Capture the cell that displays the provided text and extract its (X, Y) central coordinate. 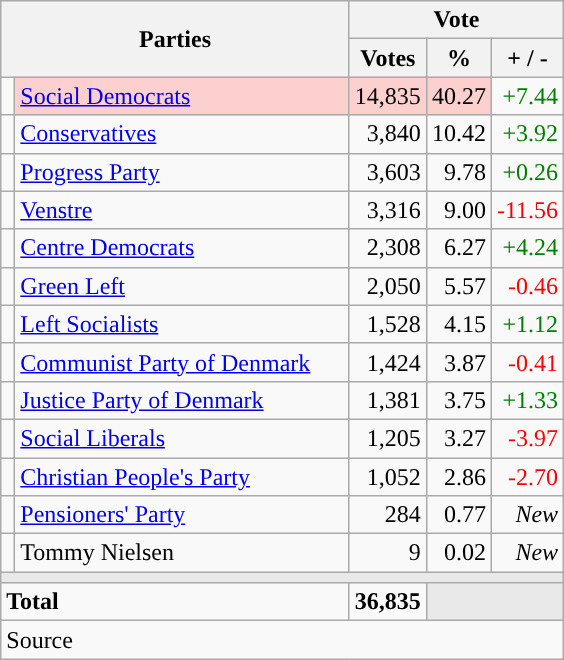
3.75 (458, 400)
0.77 (458, 515)
5.57 (458, 286)
Progress Party (182, 172)
+1.33 (527, 400)
+4.24 (527, 248)
Vote (456, 20)
Pensioners' Party (182, 515)
3,316 (388, 210)
Source (282, 640)
Total (176, 602)
Christian People's Party (182, 477)
9.78 (458, 172)
1,424 (388, 362)
6.27 (458, 248)
% (458, 58)
4.15 (458, 324)
+0.26 (527, 172)
2,308 (388, 248)
+3.92 (527, 134)
-0.41 (527, 362)
Justice Party of Denmark (182, 400)
3,603 (388, 172)
0.02 (458, 553)
2.86 (458, 477)
1,381 (388, 400)
Social Democrats (182, 96)
2,050 (388, 286)
Communist Party of Denmark (182, 362)
-11.56 (527, 210)
-2.70 (527, 477)
Parties (176, 39)
40.27 (458, 96)
+ / - (527, 58)
3.27 (458, 438)
-3.97 (527, 438)
Green Left (182, 286)
1,528 (388, 324)
1,052 (388, 477)
Venstre (182, 210)
-0.46 (527, 286)
+7.44 (527, 96)
Centre Democrats (182, 248)
Social Liberals (182, 438)
36,835 (388, 602)
Left Socialists (182, 324)
1,205 (388, 438)
14,835 (388, 96)
Tommy Nielsen (182, 553)
+1.12 (527, 324)
Conservatives (182, 134)
3.87 (458, 362)
3,840 (388, 134)
Votes (388, 58)
9 (388, 553)
9.00 (458, 210)
284 (388, 515)
10.42 (458, 134)
